From the cell containing the given text, extract its center point as [x, y] coordinate. 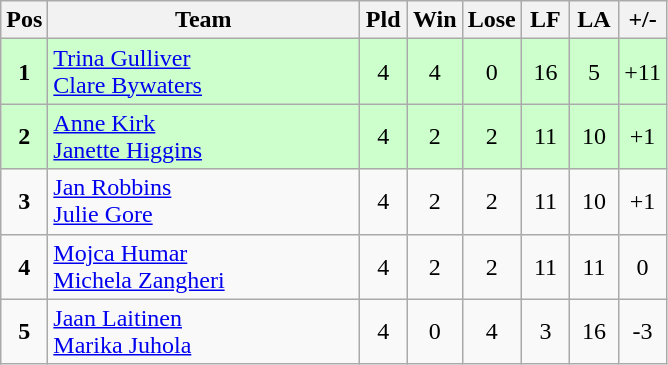
Jan Robbins Julie Gore [204, 202]
Pos [24, 20]
Team [204, 20]
-3 [642, 332]
LF [546, 20]
LA [594, 20]
Trina Gulliver Clare Bywaters [204, 72]
Jaan Laitinen Marika Juhola [204, 332]
Pld [384, 20]
1 [24, 72]
Lose [492, 20]
Anne Kirk Janette Higgins [204, 136]
+11 [642, 72]
Win [434, 20]
Mojca Humar Michela Zangheri [204, 266]
+/- [642, 20]
